Capture the cell that displays the provided text and extract its (x, y) central coordinate. 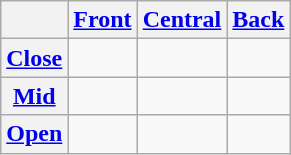
Close (34, 58)
Mid (34, 96)
Open (34, 134)
Central (182, 20)
Front (102, 20)
Back (258, 20)
